Return the [X, Y] coordinate for the center point of the cell that contains the specified text.  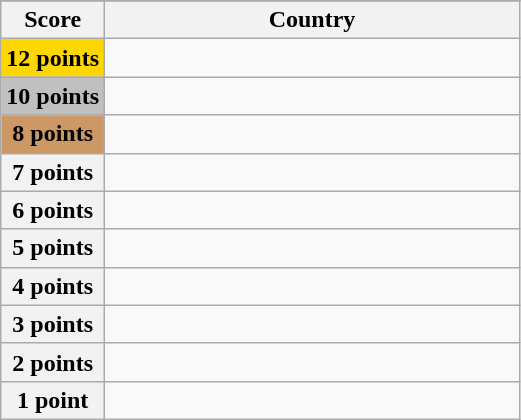
12 points [53, 58]
1 point [53, 400]
Score [53, 20]
4 points [53, 286]
10 points [53, 96]
Country [312, 20]
8 points [53, 134]
6 points [53, 210]
5 points [53, 248]
3 points [53, 324]
7 points [53, 172]
2 points [53, 362]
